Find where the given text appears and provide that cell's center as (X, Y) coordinate. 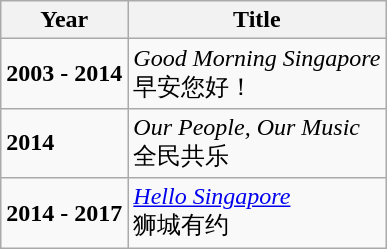
Our People, Our Music 全民共乐 (257, 143)
Hello Singapore 狮城有约 (257, 213)
2014 (64, 143)
2003 - 2014 (64, 74)
2014 - 2017 (64, 213)
Title (257, 20)
Good Morning Singapore 早安您好！ (257, 74)
Year (64, 20)
